Provide the [x, y] coordinate of the cell's center where the given text is located.  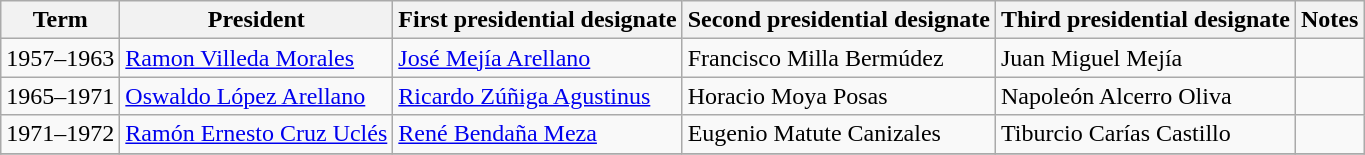
José Mejía Arellano [538, 58]
Third presidential designate [1145, 20]
Ramon Villeda Morales [256, 58]
Ramón Ernesto Cruz Uclés [256, 134]
René Bendaña Meza [538, 134]
Juan Miguel Mejía [1145, 58]
Notes [1329, 20]
President [256, 20]
Tiburcio Carías Castillo [1145, 134]
1971–1972 [60, 134]
1957–1963 [60, 58]
Eugenio Matute Canizales [838, 134]
Napoleón Alcerro Oliva [1145, 96]
Term [60, 20]
Horacio Moya Posas [838, 96]
First presidential designate [538, 20]
Second presidential designate [838, 20]
Ricardo Zúñiga Agustinus [538, 96]
Francisco Milla Bermúdez [838, 58]
Oswaldo López Arellano [256, 96]
1965–1971 [60, 96]
